Extract the [x, y] coordinate from the center of the cell holding the provided text.  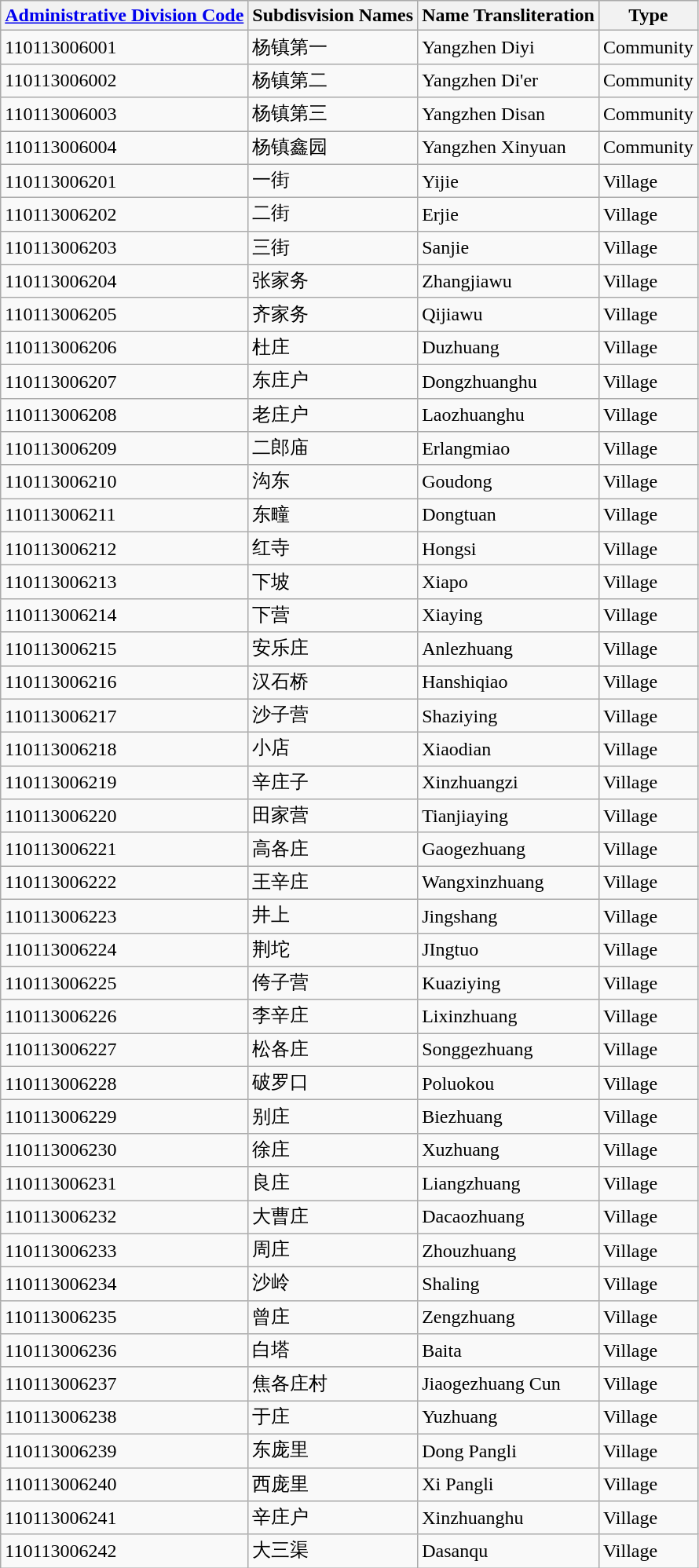
老庄户 [333, 415]
良庄 [333, 1184]
Yangzhen Xinyuan [509, 148]
110113006206 [124, 349]
Biezhuang [509, 1117]
110113006213 [124, 583]
110113006226 [124, 1016]
二街 [333, 215]
沟东 [333, 482]
110113006212 [124, 548]
Xiaying [509, 616]
杜庄 [333, 349]
110113006229 [124, 1117]
110113006214 [124, 616]
安乐庄 [333, 649]
110113006225 [124, 983]
Dasanqu [509, 1552]
下坡 [333, 583]
Zengzhuang [509, 1318]
110113006223 [124, 916]
Anlezhuang [509, 649]
松各庄 [333, 1051]
110113006211 [124, 515]
焦各庄村 [333, 1383]
Dongzhuanghu [509, 382]
Subdisvision Names [333, 16]
110113006203 [124, 248]
110113006205 [124, 314]
张家务 [333, 281]
别庄 [333, 1117]
110113006236 [124, 1351]
110113006222 [124, 883]
Liangzhuang [509, 1184]
110113006003 [124, 115]
沙岭 [333, 1285]
Yangzhen Diyi [509, 47]
Xuzhuang [509, 1150]
110113006216 [124, 683]
杨镇第一 [333, 47]
110113006207 [124, 382]
110113006002 [124, 80]
Yangzhen Di'er [509, 80]
110113006209 [124, 449]
110113006224 [124, 950]
Erjie [509, 215]
Erlangmiao [509, 449]
Zhouzhuang [509, 1250]
大曹庄 [333, 1217]
110113006227 [124, 1051]
110113006228 [124, 1084]
110113006230 [124, 1150]
Dongtuan [509, 515]
Duzhuang [509, 349]
Yangzhen Disan [509, 115]
东庄户 [333, 382]
杨镇第三 [333, 115]
110113006232 [124, 1217]
110113006219 [124, 782]
Songgezhuang [509, 1051]
井上 [333, 916]
JIngtuo [509, 950]
110113006001 [124, 47]
Shaling [509, 1285]
齐家务 [333, 314]
小店 [333, 749]
110113006210 [124, 482]
周庄 [333, 1250]
Lixinzhuang [509, 1016]
Administrative Division Code [124, 16]
东疃 [333, 515]
下营 [333, 616]
Dong Pangli [509, 1451]
Tianjiaying [509, 817]
110113006233 [124, 1250]
王辛庄 [333, 883]
Name Transliteration [509, 16]
110113006231 [124, 1184]
Xinzhuanghu [509, 1519]
Xinzhuangzi [509, 782]
Yuzhuang [509, 1418]
110113006241 [124, 1519]
三街 [333, 248]
110113006201 [124, 181]
Qijiawu [509, 314]
Shaziying [509, 716]
Zhangjiawu [509, 281]
Jingshang [509, 916]
高各庄 [333, 850]
西庞里 [333, 1484]
白塔 [333, 1351]
杨镇第二 [333, 80]
110113006218 [124, 749]
Type [648, 16]
Poluokou [509, 1084]
曾庄 [333, 1318]
Xiapo [509, 583]
Baita [509, 1351]
Xiaodian [509, 749]
辛庄子 [333, 782]
110113006004 [124, 148]
于庄 [333, 1418]
辛庄户 [333, 1519]
110113006235 [124, 1318]
110113006242 [124, 1552]
110113006237 [124, 1383]
杨镇鑫园 [333, 148]
110113006239 [124, 1451]
Xi Pangli [509, 1484]
破罗口 [333, 1084]
110113006204 [124, 281]
Jiaogezhuang Cun [509, 1383]
沙子营 [333, 716]
Goudong [509, 482]
徐庄 [333, 1150]
田家营 [333, 817]
Dacaozhuang [509, 1217]
Yijie [509, 181]
Laozhuanghu [509, 415]
Sanjie [509, 248]
一街 [333, 181]
110113006215 [124, 649]
110113006234 [124, 1285]
110113006202 [124, 215]
110113006217 [124, 716]
李辛庄 [333, 1016]
110113006220 [124, 817]
荆坨 [333, 950]
110113006240 [124, 1484]
110113006221 [124, 850]
Kuaziying [509, 983]
110113006238 [124, 1418]
110113006208 [124, 415]
红寺 [333, 548]
Gaogezhuang [509, 850]
Wangxinzhuang [509, 883]
Hanshiqiao [509, 683]
Hongsi [509, 548]
二郎庙 [333, 449]
侉子营 [333, 983]
汉石桥 [333, 683]
大三渠 [333, 1552]
东庞里 [333, 1451]
